Scan for the cell matching the given text and deliver its (X, Y) coordinate at center. 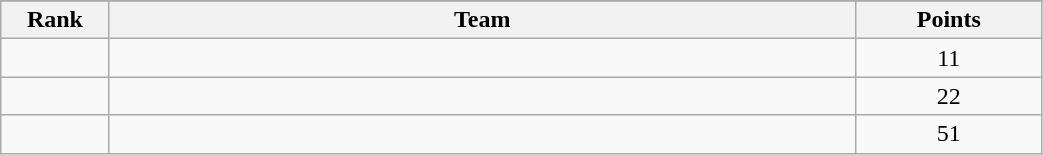
51 (948, 134)
Team (482, 20)
11 (948, 58)
22 (948, 96)
Points (948, 20)
Rank (55, 20)
